Output the (x, y) coordinate of the center of the cell containing the given text.  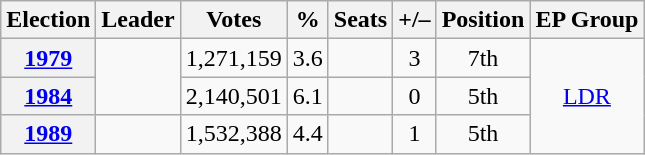
7th (483, 58)
+/– (414, 20)
1 (414, 134)
1989 (48, 134)
6.1 (308, 96)
3.6 (308, 58)
Votes (234, 20)
EP Group (587, 20)
Seats (360, 20)
1,271,159 (234, 58)
3 (414, 58)
Election (48, 20)
Position (483, 20)
4.4 (308, 134)
2,140,501 (234, 96)
LDR (587, 96)
0 (414, 96)
% (308, 20)
Leader (138, 20)
1979 (48, 58)
1,532,388 (234, 134)
1984 (48, 96)
